Detect which cell encompasses the target text, then output its (X, Y) center coordinate. 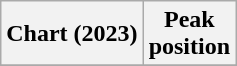
Chart (2023) (72, 34)
Peakposition (189, 34)
